For the text-containing cell, return its midpoint in (x, y) coordinate format. 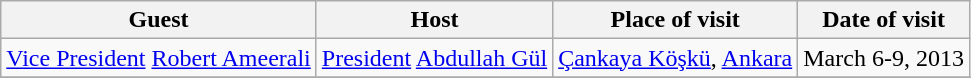
Host (434, 20)
March 6-9, 2013 (884, 58)
Vice President Robert Ameerali (159, 58)
Çankaya Köşkü, Ankara (676, 58)
Date of visit (884, 20)
President Abdullah Gül (434, 58)
Place of visit (676, 20)
Guest (159, 20)
